For the text-containing cell, return its midpoint in (x, y) coordinate format. 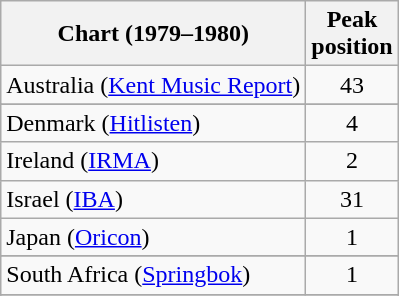
Japan (Oricon) (154, 237)
2 (352, 161)
31 (352, 199)
Ireland (IRMA) (154, 161)
4 (352, 123)
Peakposition (352, 34)
Australia (Kent Music Report) (154, 85)
43 (352, 85)
Israel (IBA) (154, 199)
South Africa (Springbok) (154, 275)
Denmark (Hitlisten) (154, 123)
Chart (1979–1980) (154, 34)
